For the text-containing cell, return its midpoint in (X, Y) coordinate format. 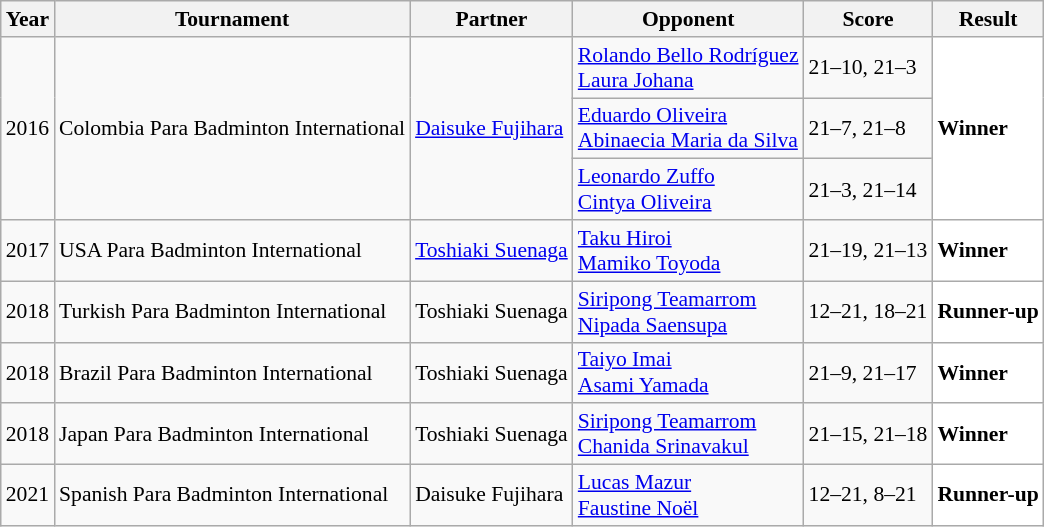
12–21, 8–21 (868, 496)
Japan Para Badminton International (232, 434)
21–15, 21–18 (868, 434)
21–10, 21–3 (868, 68)
Colombia Para Badminton International (232, 128)
21–7, 21–8 (868, 128)
Result (988, 19)
Leonardo Zuffo Cintya Oliveira (688, 190)
USA Para Badminton International (232, 250)
Siripong Teamarrom Nipada Saensupa (688, 312)
Lucas Mazur Faustine Noël (688, 496)
Opponent (688, 19)
21–3, 21–14 (868, 190)
Taku Hiroi Mamiko Toyoda (688, 250)
Partner (492, 19)
Rolando Bello Rodríguez Laura Johana (688, 68)
Brazil Para Badminton International (232, 372)
Spanish Para Badminton International (232, 496)
21–9, 21–17 (868, 372)
21–19, 21–13 (868, 250)
Taiyo Imai Asami Yamada (688, 372)
Turkish Para Badminton International (232, 312)
Tournament (232, 19)
2017 (28, 250)
Eduardo Oliveira Abinaecia Maria da Silva (688, 128)
Year (28, 19)
Siripong Teamarrom Chanida Srinavakul (688, 434)
Score (868, 19)
2016 (28, 128)
12–21, 18–21 (868, 312)
2021 (28, 496)
